Find where the given text appears and provide that cell's center as [x, y] coordinate. 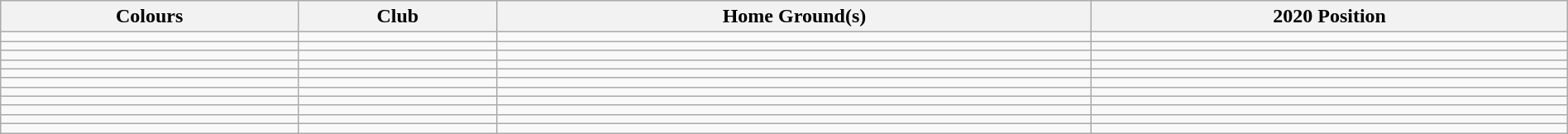
Home Ground(s) [794, 17]
Colours [150, 17]
Club [398, 17]
2020 Position [1330, 17]
